Return (X, Y) of the center of cell containing provided text 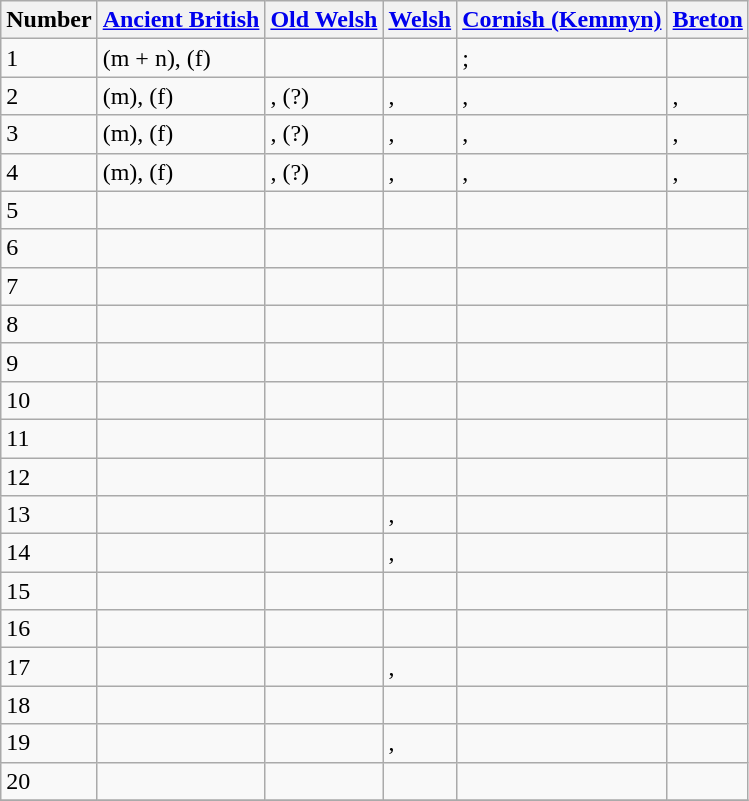
5 (49, 210)
4 (49, 172)
1 (49, 58)
Ancient British (181, 20)
Number (49, 20)
Breton (708, 20)
Old Welsh (324, 20)
; (562, 58)
Cornish (Kemmyn) (562, 20)
10 (49, 400)
11 (49, 438)
12 (49, 477)
8 (49, 324)
18 (49, 705)
9 (49, 362)
20 (49, 781)
Welsh (420, 20)
2 (49, 96)
13 (49, 515)
14 (49, 553)
7 (49, 286)
17 (49, 667)
16 (49, 629)
3 (49, 134)
(m + n), (f) (181, 58)
15 (49, 591)
6 (49, 248)
19 (49, 743)
